Return (x, y) of the center of cell containing provided text 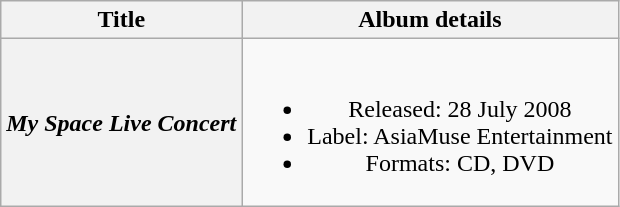
My Space Live Concert (122, 122)
Album details (430, 20)
Released: 28 July 2008Label: AsiaMuse EntertainmentFormats: CD, DVD (430, 122)
Title (122, 20)
